Locate the cell with the specified text and output its [X, Y] center coordinate. 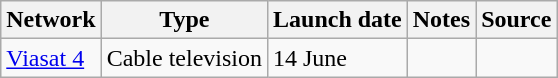
Viasat 4 [51, 58]
Launch date [337, 20]
Type [184, 20]
Notes [441, 20]
14 June [337, 58]
Source [516, 20]
Cable television [184, 58]
Network [51, 20]
